Pinpoint the cell where the given text exists, returning its [X, Y] midpoint coordinate. 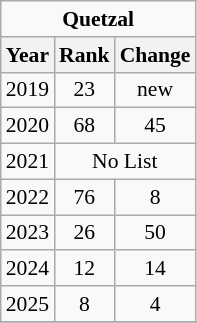
2024 [28, 269]
26 [84, 233]
Change [156, 55]
Rank [84, 55]
2025 [28, 304]
23 [84, 90]
new [156, 90]
68 [84, 126]
14 [156, 269]
50 [156, 233]
Year [28, 55]
2019 [28, 90]
76 [84, 197]
45 [156, 126]
4 [156, 304]
No List [124, 162]
2023 [28, 233]
12 [84, 269]
Quetzal [98, 19]
2021 [28, 162]
2022 [28, 197]
2020 [28, 126]
